Return the [x, y] coordinate for the center point of the cell that contains the specified text.  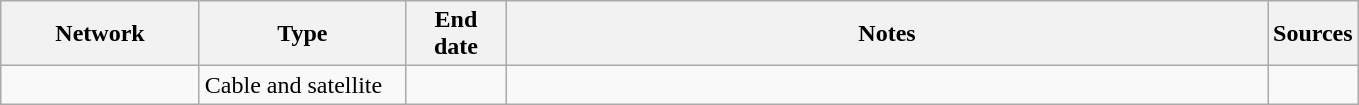
End date [456, 34]
Type [302, 34]
Notes [886, 34]
Cable and satellite [302, 85]
Sources [1314, 34]
Network [100, 34]
